From the cell containing the given text, extract its center point as [X, Y] coordinate. 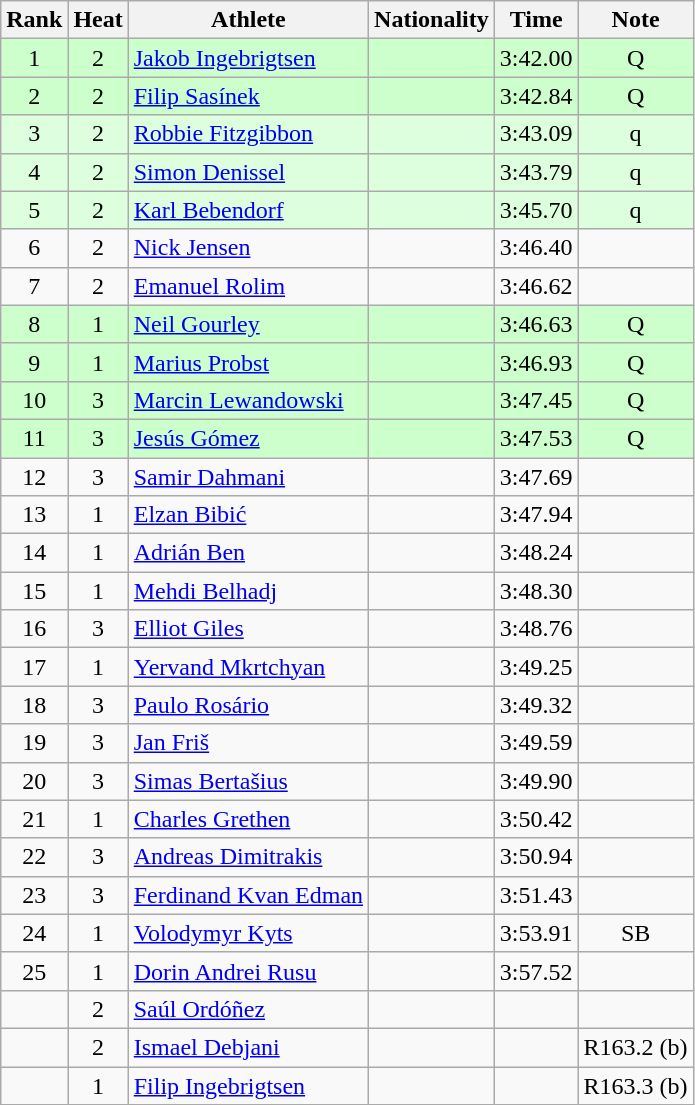
9 [34, 362]
Yervand Mkrtchyan [248, 667]
15 [34, 591]
Marcin Lewandowski [248, 400]
3:49.25 [536, 667]
24 [34, 933]
Emanuel Rolim [248, 286]
Ferdinand Kvan Edman [248, 895]
Simas Bertašius [248, 781]
23 [34, 895]
Athlete [248, 20]
3:47.53 [536, 438]
25 [34, 971]
19 [34, 743]
21 [34, 819]
Samir Dahmani [248, 477]
3:42.84 [536, 96]
Adrián Ben [248, 553]
7 [34, 286]
Heat [98, 20]
Note [636, 20]
Jakob Ingebrigtsen [248, 58]
12 [34, 477]
3:46.93 [536, 362]
3:57.52 [536, 971]
Charles Grethen [248, 819]
R163.2 (b) [636, 1047]
4 [34, 172]
Elzan Bibić [248, 515]
3:48.76 [536, 629]
Mehdi Belhadj [248, 591]
22 [34, 857]
3:46.63 [536, 324]
3:48.24 [536, 553]
3:46.40 [536, 248]
3:45.70 [536, 210]
3:49.59 [536, 743]
Filip Sasínek [248, 96]
Rank [34, 20]
Simon Denissel [248, 172]
Robbie Fitzgibbon [248, 134]
18 [34, 705]
Filip Ingebrigtsen [248, 1085]
3:49.32 [536, 705]
8 [34, 324]
Dorin Andrei Rusu [248, 971]
3:42.00 [536, 58]
Jesús Gómez [248, 438]
3:47.69 [536, 477]
Ismael Debjani [248, 1047]
10 [34, 400]
3:43.79 [536, 172]
5 [34, 210]
13 [34, 515]
3:46.62 [536, 286]
11 [34, 438]
3:47.45 [536, 400]
Time [536, 20]
Nationality [432, 20]
14 [34, 553]
3:51.43 [536, 895]
Elliot Giles [248, 629]
3:50.94 [536, 857]
17 [34, 667]
16 [34, 629]
SB [636, 933]
Jan Friš [248, 743]
Paulo Rosário [248, 705]
Andreas Dimitrakis [248, 857]
R163.3 (b) [636, 1085]
3:48.30 [536, 591]
3:49.90 [536, 781]
Saúl Ordóñez [248, 1009]
Volodymyr Kyts [248, 933]
3:43.09 [536, 134]
Neil Gourley [248, 324]
Nick Jensen [248, 248]
3:50.42 [536, 819]
6 [34, 248]
3:47.94 [536, 515]
Marius Probst [248, 362]
20 [34, 781]
3:53.91 [536, 933]
Karl Bebendorf [248, 210]
